Provide the [X, Y] coordinate of the cell's center where the given text is located.  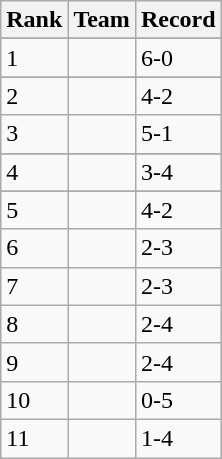
3 [34, 134]
5 [34, 210]
9 [34, 362]
Rank [34, 20]
Record [178, 20]
1-4 [178, 438]
1 [34, 58]
6 [34, 248]
4 [34, 172]
10 [34, 400]
7 [34, 286]
2 [34, 96]
Team [102, 20]
6-0 [178, 58]
11 [34, 438]
3-4 [178, 172]
5-1 [178, 134]
0-5 [178, 400]
8 [34, 324]
